Scan for the cell matching the given text and deliver its (x, y) coordinate at center. 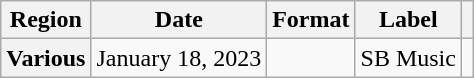
Label (408, 20)
Region (46, 20)
Format (311, 20)
SB Music (408, 58)
Date (179, 20)
Various (46, 58)
January 18, 2023 (179, 58)
